For the text-containing cell, return its midpoint in [X, Y] coordinate format. 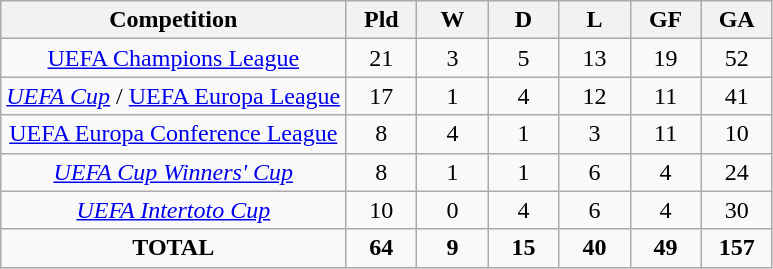
40 [594, 248]
19 [666, 58]
GA [736, 20]
24 [736, 172]
UEFA Champions League [174, 58]
UEFA Cup / UEFA Europa League [174, 96]
Competition [174, 20]
UEFA Europa Conference League [174, 134]
41 [736, 96]
5 [524, 58]
30 [736, 210]
UEFA Cup Winners' Cup [174, 172]
64 [382, 248]
13 [594, 58]
52 [736, 58]
21 [382, 58]
0 [452, 210]
12 [594, 96]
D [524, 20]
W [452, 20]
TOTAL [174, 248]
49 [666, 248]
15 [524, 248]
L [594, 20]
157 [736, 248]
GF [666, 20]
Pld [382, 20]
17 [382, 96]
9 [452, 248]
UEFA Intertoto Cup [174, 210]
